Extract the (x, y) coordinate from the center of the cell holding the provided text.  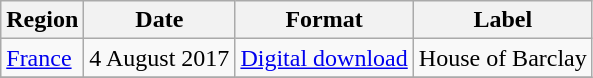
Label (502, 20)
Format (324, 20)
Digital download (324, 58)
Region (42, 20)
4 August 2017 (160, 58)
France (42, 58)
House of Barclay (502, 58)
Date (160, 20)
